Capture the cell that displays the provided text and extract its [X, Y] central coordinate. 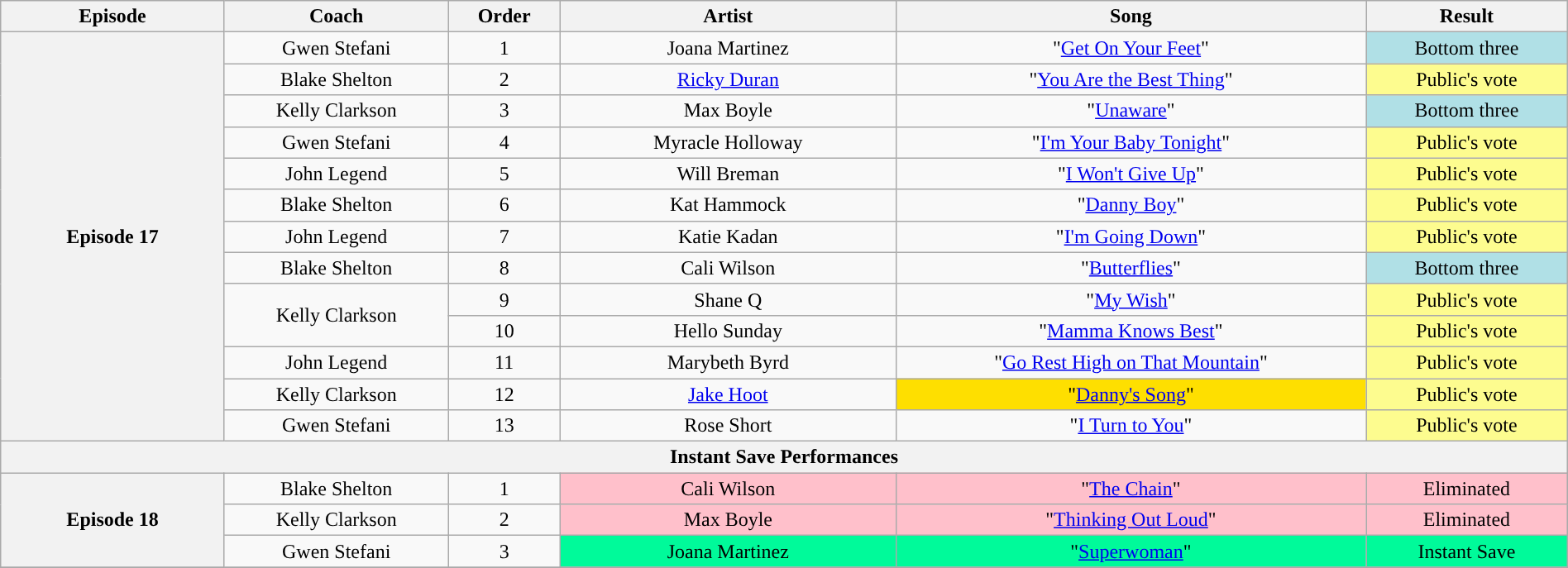
Episode [112, 17]
5 [504, 174]
Episode 17 [112, 236]
"My Wish" [1131, 299]
"You Are the Best Thing" [1131, 79]
Kat Hammock [728, 205]
"Danny Boy" [1131, 205]
"I'm Your Baby Tonight" [1131, 142]
Order [504, 17]
Myracle Holloway [728, 142]
Rose Short [728, 426]
Hello Sunday [728, 331]
"The Chain" [1131, 489]
6 [504, 205]
7 [504, 236]
"I Turn to You" [1131, 426]
"Superwoman" [1131, 551]
Jake Hoot [728, 394]
Instant Save [1467, 551]
Coach [336, 17]
Episode 18 [112, 520]
8 [504, 268]
"Get On Your Feet" [1131, 48]
"Butterflies" [1131, 268]
"Mamma Knows Best" [1131, 331]
Result [1467, 17]
"Danny's Song" [1131, 394]
13 [504, 426]
Shane Q [728, 299]
Song [1131, 17]
Katie Kadan [728, 236]
4 [504, 142]
12 [504, 394]
10 [504, 331]
11 [504, 362]
9 [504, 299]
"I'm Going Down" [1131, 236]
Instant Save Performances [784, 457]
Ricky Duran [728, 79]
"Thinking Out Loud" [1131, 520]
Marybeth Byrd [728, 362]
"Go Rest High on That Mountain" [1131, 362]
Artist [728, 17]
"Unaware" [1131, 111]
Will Breman [728, 174]
"I Won't Give Up" [1131, 174]
